Capture the cell that displays the provided text and extract its (X, Y) central coordinate. 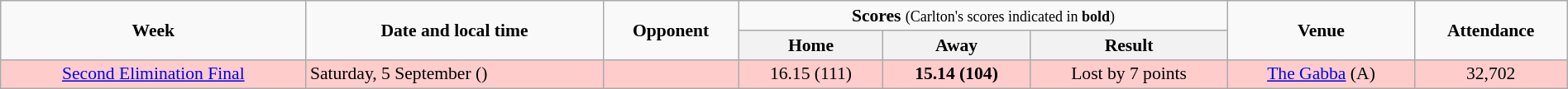
Date and local time (455, 30)
Scores (Carlton's scores indicated in bold) (983, 16)
15.14 (104) (956, 74)
The Gabba (A) (1322, 74)
Venue (1322, 30)
Lost by 7 points (1129, 74)
Home (810, 45)
Second Elimination Final (154, 74)
Saturday, 5 September () (455, 74)
16.15 (111) (810, 74)
Result (1129, 45)
Attendance (1490, 30)
Opponent (671, 30)
Week (154, 30)
Away (956, 45)
32,702 (1490, 74)
